From the cell containing the given text, extract its center point as [x, y] coordinate. 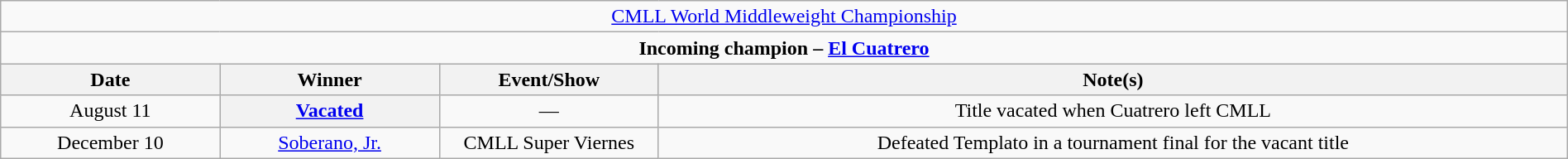
August 11 [111, 111]
December 10 [111, 142]
Event/Show [549, 79]
— [549, 111]
Title vacated when Cuatrero left CMLL [1113, 111]
Soberano, Jr. [329, 142]
Date [111, 79]
Incoming champion – El Cuatrero [784, 48]
Note(s) [1113, 79]
CMLL Super Viernes [549, 142]
Winner [329, 79]
Defeated Templato in a tournament final for the vacant title [1113, 142]
CMLL World Middleweight Championship [784, 17]
Vacated [329, 111]
